Search for the cell housing the specified text and yield its [x, y] center coordinate. 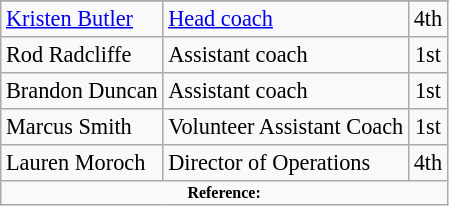
Lauren Moroch [82, 162]
Rod Radcliffe [82, 55]
Head coach [286, 19]
Brandon Duncan [82, 90]
Volunteer Assistant Coach [286, 126]
Marcus Smith [82, 126]
Kristen Butler [82, 19]
Reference: [224, 192]
Director of Operations [286, 162]
